Extract the (x, y) coordinate from the center of the cell holding the provided text.  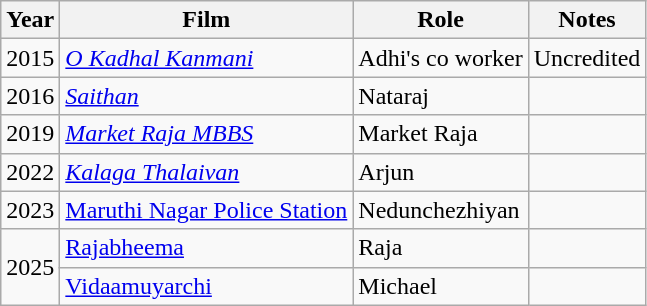
Saithan (206, 96)
Year (30, 20)
Market Raja (440, 134)
Role (440, 20)
2015 (30, 58)
Market Raja MBBS (206, 134)
2025 (30, 267)
2022 (30, 172)
Kalaga Thalaivan (206, 172)
2023 (30, 210)
Vidaamuyarchi (206, 286)
Raja (440, 248)
Notes (587, 20)
Maruthi Nagar Police Station (206, 210)
Nataraj (440, 96)
Adhi's co worker (440, 58)
Rajabheema (206, 248)
Nedunchezhiyan (440, 210)
Uncredited (587, 58)
Michael (440, 286)
Arjun (440, 172)
2016 (30, 96)
Film (206, 20)
2019 (30, 134)
O Kadhal Kanmani (206, 58)
